Identify which cell holds the provided text, then report its (X, Y) central coordinate. 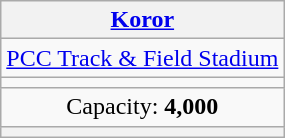
Koror (142, 20)
PCC Track & Field Stadium (142, 58)
Capacity: 4,000 (142, 107)
